Identify which cell holds the provided text, then report its [X, Y] central coordinate. 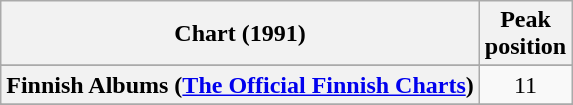
Peak position [525, 34]
Finnish Albums (The Official Finnish Charts) [240, 85]
11 [525, 85]
Chart (1991) [240, 34]
